Capture the cell that displays the provided text and extract its [x, y] central coordinate. 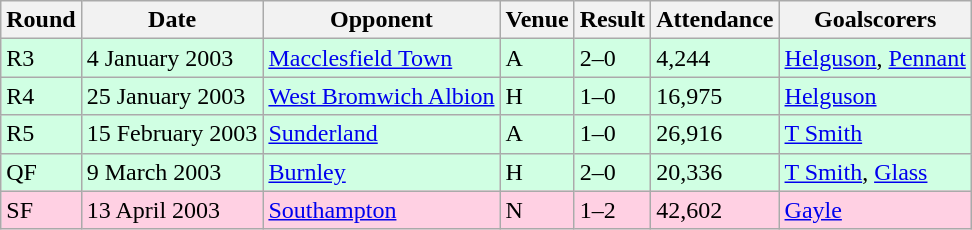
Southampton [382, 210]
13 April 2003 [172, 210]
4,244 [715, 58]
9 March 2003 [172, 172]
Round [41, 20]
SF [41, 210]
N [537, 210]
Goalscorers [875, 20]
42,602 [715, 210]
1–2 [612, 210]
Date [172, 20]
T Smith [875, 134]
Result [612, 20]
West Bromwich Albion [382, 96]
25 January 2003 [172, 96]
Attendance [715, 20]
15 February 2003 [172, 134]
Venue [537, 20]
4 January 2003 [172, 58]
Helguson, Pennant [875, 58]
20,336 [715, 172]
R4 [41, 96]
Burnley [382, 172]
R5 [41, 134]
R3 [41, 58]
Macclesfield Town [382, 58]
T Smith, Glass [875, 172]
Opponent [382, 20]
Gayle [875, 210]
16,975 [715, 96]
Helguson [875, 96]
Sunderland [382, 134]
26,916 [715, 134]
QF [41, 172]
